Extract the (X, Y) coordinate from the center of the cell holding the provided text.  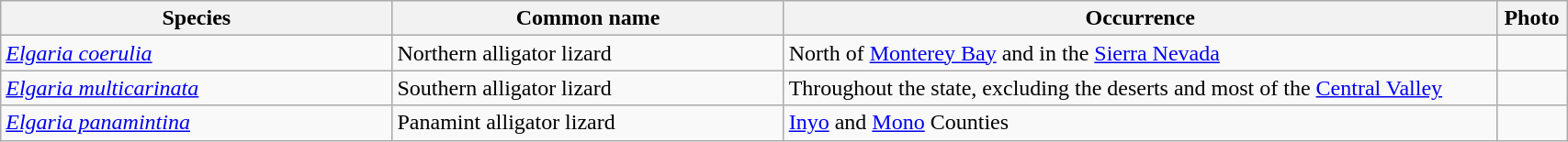
Common name (588, 18)
Throughout the state, excluding the deserts and most of the Central Valley (1140, 88)
Species (197, 18)
Northern alligator lizard (588, 53)
Southern alligator lizard (588, 88)
Elgaria coerulia (197, 53)
Inyo and Mono Counties (1140, 123)
Panamint alligator lizard (588, 123)
North of Monterey Bay and in the Sierra Nevada (1140, 53)
Elgaria multicarinata (197, 88)
Elgaria panamintina (197, 123)
Photo (1531, 18)
Occurrence (1140, 18)
